Identify which cell holds the provided text, then report its [X, Y] central coordinate. 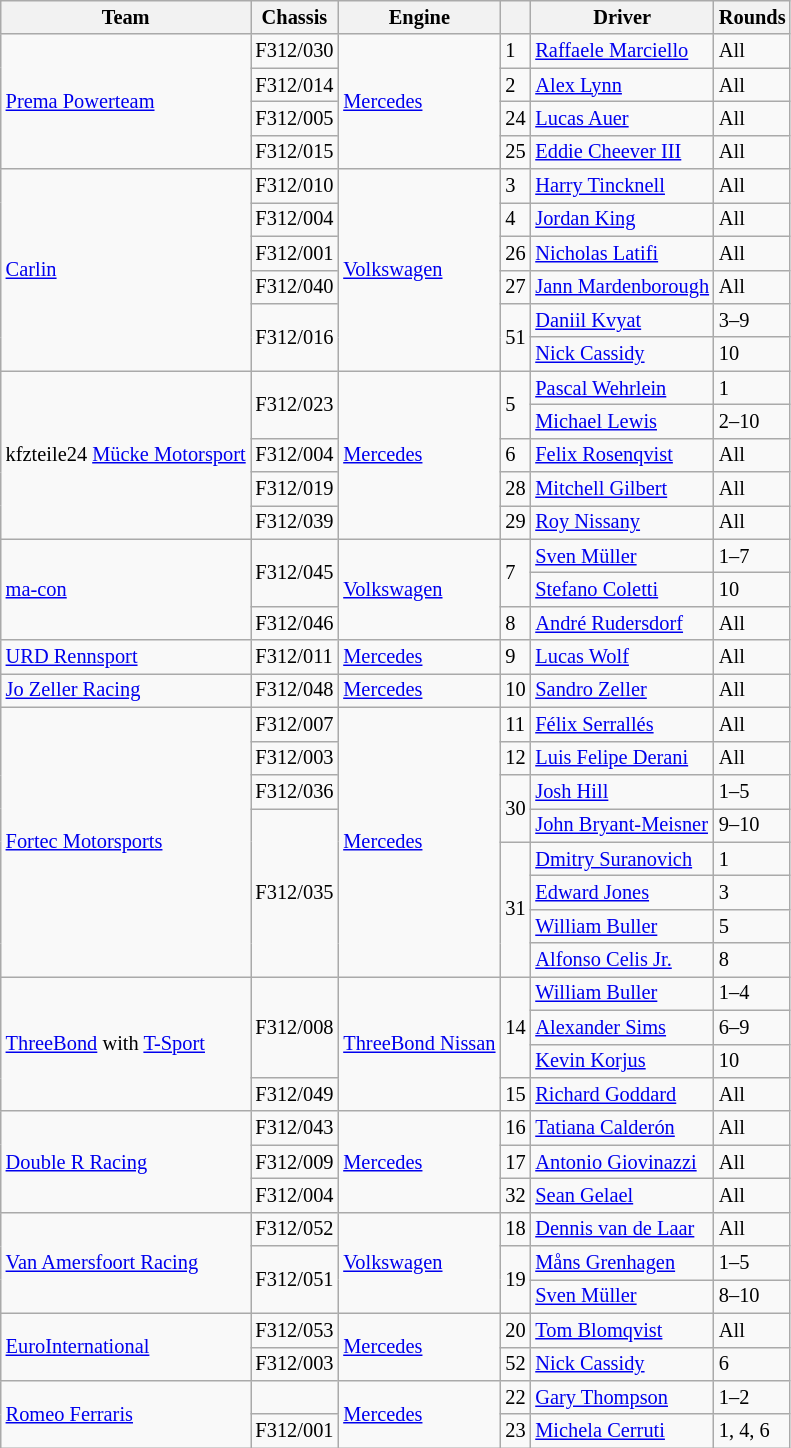
Alex Lynn [622, 85]
51 [515, 336]
Jordan King [622, 219]
ThreeBond Nissan [419, 1044]
F312/010 [295, 186]
8–10 [752, 1296]
Felix Rosenqvist [622, 455]
Alfonso Celis Jr. [622, 960]
F312/011 [295, 657]
Van Amersfoort Racing [126, 1262]
2 [515, 85]
18 [515, 1229]
F312/039 [295, 522]
2–10 [752, 421]
F312/051 [295, 1280]
F312/045 [295, 572]
27 [515, 287]
Lucas Wolf [622, 657]
Michela Cerruti [622, 1431]
9 [515, 657]
17 [515, 1162]
F312/052 [295, 1229]
F312/007 [295, 724]
ThreeBond with T-Sport [126, 1044]
John Bryant-Meisner [622, 825]
4 [515, 219]
Jann Mardenborough [622, 287]
11 [515, 724]
30 [515, 808]
Carlin [126, 270]
20 [515, 1330]
19 [515, 1280]
Lucas Auer [622, 118]
Engine [419, 17]
Alexander Sims [622, 1027]
Stefano Coletti [622, 589]
F312/014 [295, 85]
F312/049 [295, 1094]
URD Rennsport [126, 657]
Edward Jones [622, 892]
1–2 [752, 1397]
Driver [622, 17]
André Rudersdorf [622, 623]
Raffaele Marciello [622, 51]
1–7 [752, 556]
kfzteile24 Mücke Motorsport [126, 455]
F312/009 [295, 1162]
Rounds [752, 17]
Gary Thompson [622, 1397]
Dmitry Suranovich [622, 859]
Félix Serrallés [622, 724]
7 [515, 572]
14 [515, 1026]
15 [515, 1094]
29 [515, 522]
EuroInternational [126, 1346]
1–4 [752, 993]
ma-con [126, 590]
F312/046 [295, 623]
Daniil Kvyat [622, 320]
F312/008 [295, 1026]
Roy Nissany [622, 522]
F312/035 [295, 892]
Prema Powerteam [126, 102]
Pascal Wehrlein [622, 388]
16 [515, 1128]
F312/016 [295, 336]
Luis Felipe Derani [622, 758]
22 [515, 1397]
Team [126, 17]
Jo Zeller Racing [126, 690]
Dennis van de Laar [622, 1229]
Richard Goddard [622, 1094]
6–9 [752, 1027]
F312/019 [295, 489]
F312/048 [295, 690]
26 [515, 253]
23 [515, 1431]
3–9 [752, 320]
Harry Tincknell [622, 186]
F312/023 [295, 404]
F312/005 [295, 118]
Double R Racing [126, 1162]
F312/043 [295, 1128]
Tom Blomqvist [622, 1330]
Chassis [295, 17]
31 [515, 910]
F312/036 [295, 791]
F312/030 [295, 51]
25 [515, 152]
Fortec Motorsports [126, 842]
12 [515, 758]
Sandro Zeller [622, 690]
32 [515, 1195]
52 [515, 1364]
1, 4, 6 [752, 1431]
28 [515, 489]
Eddie Cheever III [622, 152]
Michael Lewis [622, 421]
Kevin Korjus [622, 1061]
24 [515, 118]
F312/015 [295, 152]
Mitchell Gilbert [622, 489]
Nicholas Latifi [622, 253]
Måns Grenhagen [622, 1263]
F312/053 [295, 1330]
Antonio Giovinazzi [622, 1162]
Tatiana Calderón [622, 1128]
Josh Hill [622, 791]
9–10 [752, 825]
Romeo Ferraris [126, 1414]
F312/040 [295, 287]
Sean Gelael [622, 1195]
